Determine the (x, y) coordinate at the center of the cell enclosing the given text.  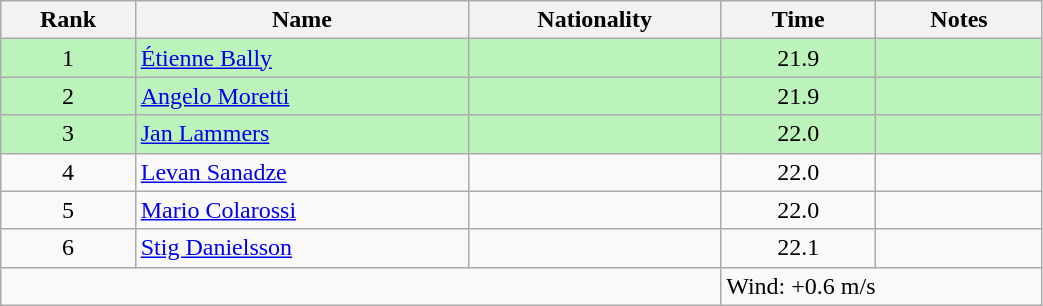
22.1 (798, 248)
Levan Sanadze (302, 172)
Nationality (595, 20)
Mario Colarossi (302, 210)
6 (68, 248)
Stig Danielsson (302, 248)
1 (68, 58)
Angelo Moretti (302, 96)
Étienne Bally (302, 58)
4 (68, 172)
2 (68, 96)
5 (68, 210)
Wind: +0.6 m/s (882, 286)
Time (798, 20)
Name (302, 20)
Jan Lammers (302, 134)
3 (68, 134)
Rank (68, 20)
Notes (959, 20)
